From the cell containing the given text, extract its center point as [X, Y] coordinate. 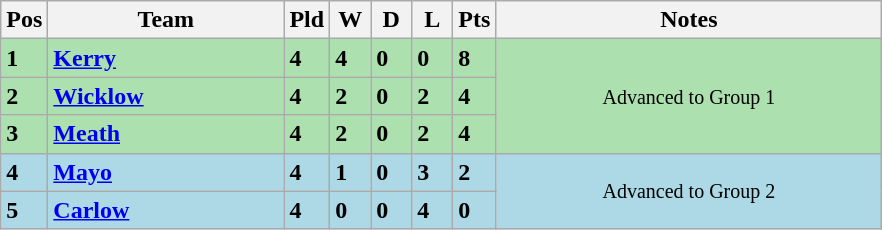
W [350, 20]
Kerry [166, 58]
D [392, 20]
5 [24, 210]
Carlow [166, 210]
Advanced to Group 1 [689, 96]
Meath [166, 134]
8 [474, 58]
L [432, 20]
Pld [307, 20]
Team [166, 20]
Notes [689, 20]
Wicklow [166, 96]
Pts [474, 20]
Pos [24, 20]
Advanced to Group 2 [689, 191]
Mayo [166, 172]
